Determine the [X, Y] coordinate at the center of the cell enclosing the given text.  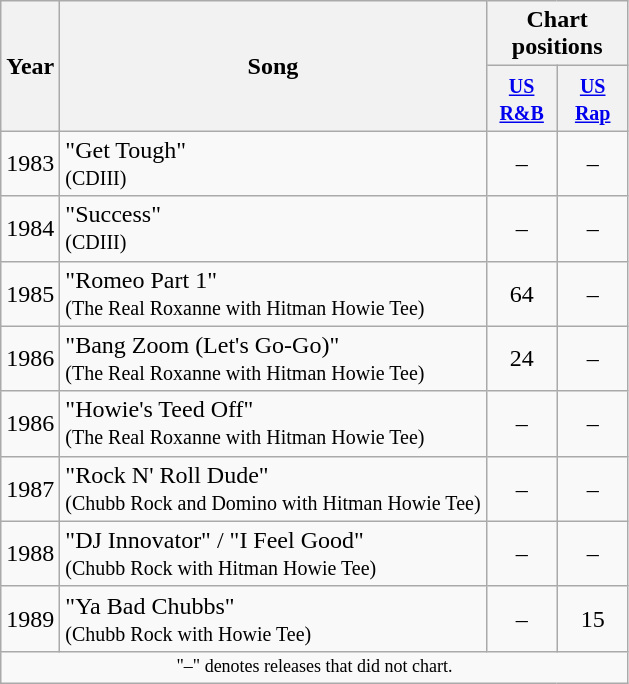
US Rap [592, 98]
"Romeo Part 1"(The Real Roxanne with Hitman Howie Tee) [273, 294]
"Get Tough"(CDIII) [273, 164]
"Howie's Teed Off"(The Real Roxanne with Hitman Howie Tee) [273, 424]
1984 [30, 228]
24 [522, 358]
Song [273, 66]
"Success"(CDIII) [273, 228]
15 [592, 618]
1983 [30, 164]
"Ya Bad Chubbs"(Chubb Rock with Howie Tee) [273, 618]
1987 [30, 488]
"Bang Zoom (Let's Go-Go)"(The Real Roxanne with Hitman Howie Tee) [273, 358]
US R&B [522, 98]
1989 [30, 618]
Year [30, 66]
"Rock N' Roll Dude"(Chubb Rock and Domino with Hitman Howie Tee) [273, 488]
1988 [30, 554]
64 [522, 294]
Chart positions [557, 34]
1985 [30, 294]
"–" denotes releases that did not chart. [314, 666]
"DJ Innovator" / "I Feel Good"(Chubb Rock with Hitman Howie Tee) [273, 554]
